Scan for the cell matching the given text and deliver its [x, y] coordinate at center. 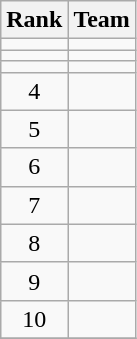
6 [34, 167]
Rank [34, 20]
5 [34, 129]
9 [34, 281]
10 [34, 319]
7 [34, 205]
8 [34, 243]
4 [34, 91]
Team [102, 20]
